Provide the (x, y) coordinate of the cell's center where the given text is located.  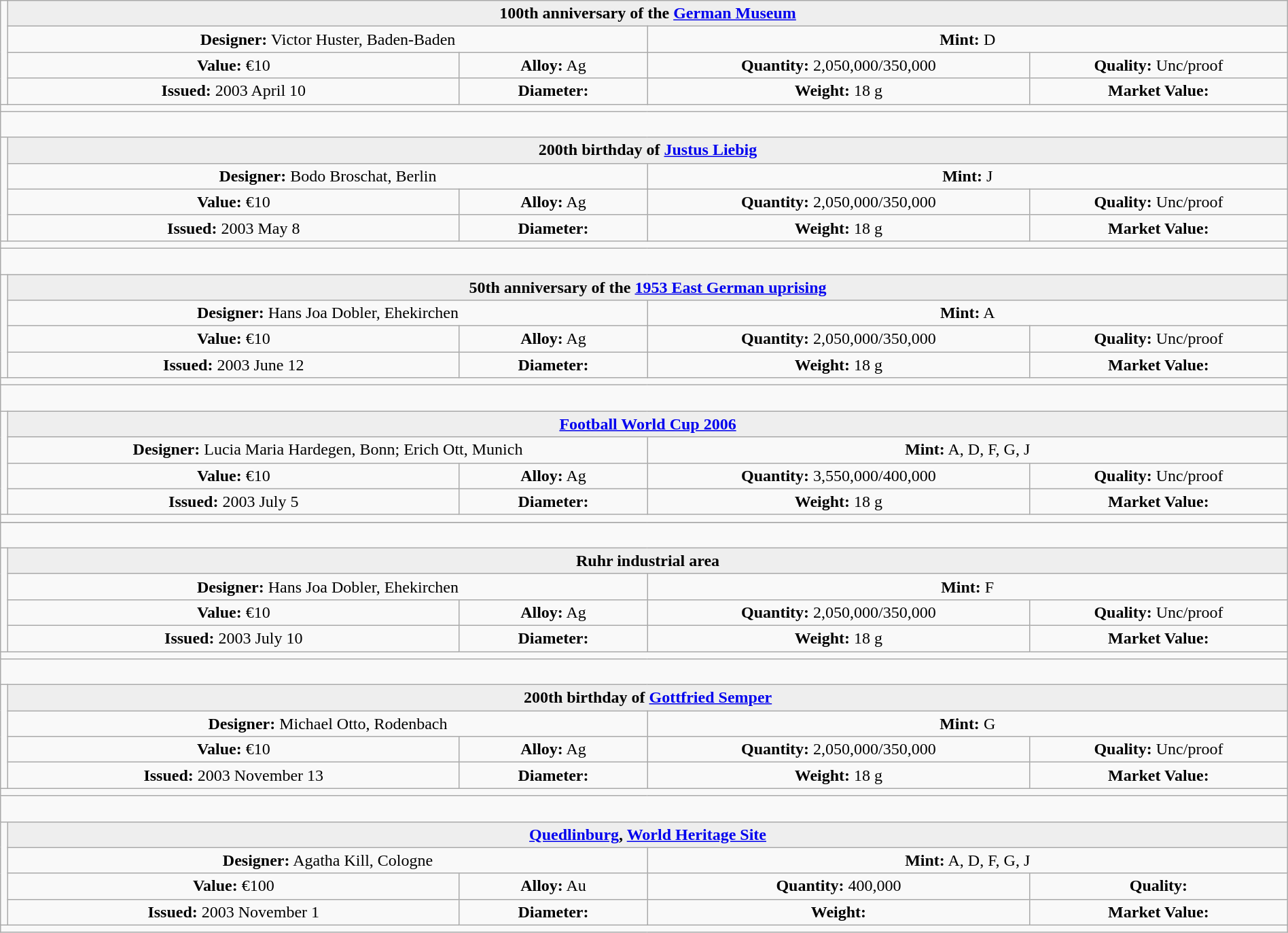
Alloy: Au (553, 886)
Issued: 2003 July 5 (234, 501)
Quantity: 400,000 (838, 886)
Mint: D (967, 39)
Mint: G (967, 724)
Designer: Bodo Broschat, Berlin (327, 176)
200th birthday of Justus Liebig (648, 150)
Quedlinburg, World Heritage Site (648, 834)
Designer: Lucia Maria Hardegen, Bonn; Erich Ott, Munich (327, 450)
Mint: A (967, 313)
Designer: Agatha Kill, Cologne (327, 860)
Issued: 2003 July 10 (234, 638)
Value: €100 (234, 886)
Quality: (1159, 886)
50th anniversary of the 1953 East German uprising (648, 287)
Issued: 2003 November 1 (234, 912)
200th birthday of Gottfried Semper (648, 698)
Mint: J (967, 176)
Ruhr industrial area (648, 561)
Mint: F (967, 586)
Issued: 2003 April 10 (234, 91)
Designer: Victor Huster, Baden-Baden (327, 39)
100th anniversary of the German Museum (648, 14)
Issued: 2003 November 13 (234, 775)
Quantity: 3,550,000/400,000 (838, 476)
Issued: 2003 May 8 (234, 228)
Weight: (838, 912)
Issued: 2003 June 12 (234, 365)
Football World Cup 2006 (648, 424)
Designer: Michael Otto, Rodenbach (327, 724)
